Capture the cell that displays the provided text and extract its [x, y] central coordinate. 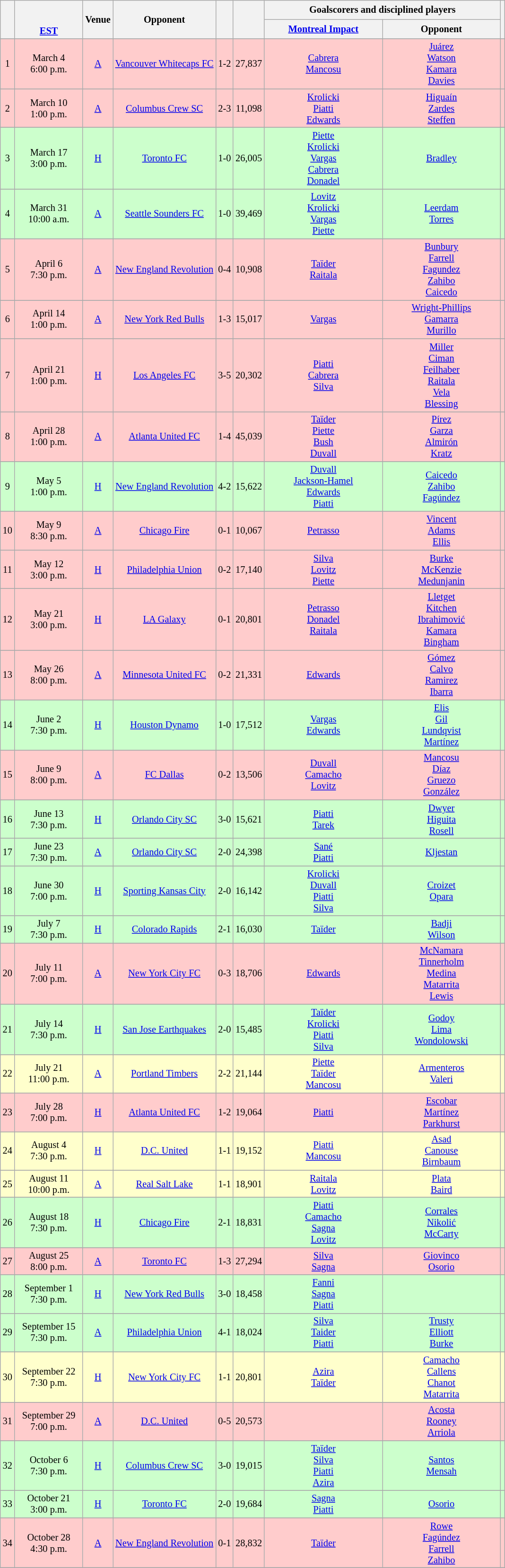
April 211:00 p.m. [49, 375]
Houston Dynamo [165, 725]
Krolicki Piatti Edwards [323, 108]
Taïder Krolicki Piatti Silva [323, 1029]
Gómez Calvo Ramirez Ibarra [442, 675]
10 [8, 531]
Los Angeles FC [165, 375]
9 [8, 486]
October 67:30 p.m. [49, 1465]
Sporting Kansas City [165, 891]
15,622 [249, 486]
Raitala Lovitz [323, 1184]
Higuaín Zardes Steffen [442, 108]
Leerdam Torres [442, 214]
10,908 [249, 270]
July 2111:00 p.m. [49, 1074]
Juárez Watson Kamara Davies [442, 64]
Wright-Phillips Gamarra Murillo [442, 319]
2-2 [224, 1074]
EST [49, 19]
Taïder Silva Piatti Azira [323, 1465]
September 17:30 p.m. [49, 1294]
Badji Wilson [442, 929]
Piatti [323, 1112]
26 [8, 1222]
Duvall Camacho Lovitz [323, 775]
May 268:00 p.m. [49, 675]
FC Dallas [165, 775]
Azira Taïder [323, 1377]
May 51:00 p.m. [49, 486]
Piatti Camacho Sagna Lovitz [323, 1222]
Giovinco Osorio [442, 1261]
Burke McKenzie Medunjanin [442, 569]
LA Galaxy [165, 619]
34 [8, 1543]
June 137:30 p.m. [49, 819]
Real Salt Lake [165, 1184]
Armenteros Valeri [442, 1074]
Silva Lovitz Piette [323, 569]
Elis Gil Lundqvist Martínez [442, 725]
July 77:30 p.m. [49, 929]
21,144 [249, 1074]
Lovitz Krolicki Vargas Piette [323, 214]
June 98:00 p.m. [49, 775]
7 [8, 375]
19,684 [249, 1504]
Rowe Fagúndez Farrell Zahibo [442, 1543]
13,506 [249, 775]
21 [8, 1029]
19,064 [249, 1112]
October 213:00 p.m. [49, 1504]
August 187:30 p.m. [49, 1222]
Sagna Piatti [323, 1504]
11,098 [249, 108]
16,142 [249, 891]
Vargas Edwards [323, 725]
Corrales Nikolić McCarty [442, 1222]
Osorio [442, 1504]
McNamara Tinnerholm Medina Matarrita Lewis [442, 973]
3 [8, 158]
Piette Taïder Mancosu [323, 1074]
September 157:30 p.m. [49, 1332]
23 [8, 1112]
Miller Ciman Feilhaber Raitala Vela Blessing [442, 375]
Caicedo Zahibo Fagúndez [442, 486]
April 281:00 p.m. [49, 437]
16,030 [249, 929]
18,706 [249, 973]
26,005 [249, 158]
18,458 [249, 1294]
19 [8, 929]
24,398 [249, 852]
25 [8, 1184]
39,469 [249, 214]
October 284:30 p.m. [49, 1543]
Vincent Adams Ellis [442, 531]
27,294 [249, 1261]
Godoy Lima Wondolowski [442, 1029]
15,485 [249, 1029]
3-5 [224, 375]
August 1110:00 p.m. [49, 1184]
4-1 [224, 1332]
September 297:00 p.m. [49, 1421]
Petrasso Donadel Raitala [323, 619]
Acosta Rooney Arriola [442, 1421]
Minnesota United FC [165, 675]
Vancouver Whitecaps FC [165, 64]
June 27:30 p.m. [49, 725]
19,015 [249, 1465]
Pírez Garza Almirón Kratz [442, 437]
March 173:00 p.m. [49, 158]
15,621 [249, 819]
Plata Baird [442, 1184]
Petrasso [323, 531]
Escobar Martínez Parkhurst [442, 1112]
Trusty Elliott Burke [442, 1332]
March 101:00 p.m. [49, 108]
San Jose Earthquakes [165, 1029]
Silva Sagna [323, 1261]
16 [8, 819]
15,017 [249, 319]
Lletget Kitchen Ibrahimović Kamara Bingham [442, 619]
1-4 [224, 437]
May 98:30 p.m. [49, 531]
5 [8, 270]
July 147:30 p.m. [49, 1029]
March 46:00 p.m. [49, 64]
Piette Krolicki Vargas Cabrera Donadel [323, 158]
July 287:00 p.m. [49, 1112]
Krolicki Duvall Piatti Silva [323, 891]
Seattle Sounders FC [165, 214]
17,512 [249, 725]
20,573 [249, 1421]
1 [8, 64]
19,152 [249, 1151]
20 [8, 973]
12 [8, 619]
August 258:00 p.m. [49, 1261]
15 [8, 775]
33 [8, 1504]
Montreal Impact [323, 29]
21,331 [249, 675]
April 141:00 p.m. [49, 319]
14 [8, 725]
0-4 [224, 270]
32 [8, 1465]
Piatti Cabrera Silva [323, 375]
August 47:30 p.m. [49, 1151]
Taïder Raitala [323, 270]
Portland Timbers [165, 1074]
Venue [97, 19]
Taïder Piette Bush Duvall [323, 437]
24 [8, 1151]
22 [8, 1074]
Croizet Opara [442, 891]
March 3110:00 a.m. [49, 214]
Fanni Sagna Piatti [323, 1294]
28 [8, 1294]
Camacho Callens Chanot Matarrita [442, 1377]
18,024 [249, 1332]
30 [8, 1377]
May 213:00 p.m. [49, 619]
31 [8, 1421]
18,901 [249, 1184]
17,140 [249, 569]
Bradley [442, 158]
Colorado Rapids [165, 929]
27,837 [249, 64]
May 123:00 p.m. [49, 569]
27 [8, 1261]
11 [8, 569]
29 [8, 1332]
Piatti Mancosu [323, 1151]
2 [8, 108]
4 [8, 214]
20,302 [249, 375]
Santos Mensah [442, 1465]
July 117:00 p.m. [49, 973]
8 [8, 437]
Duvall Jackson-Hamel Edwards Piatti [323, 486]
28,832 [249, 1543]
Sané Piatti [323, 852]
Vargas [323, 319]
13 [8, 675]
Goalscorers and disciplined players [382, 9]
Dwyer Higuita Rosell [442, 819]
Mancosu Díaz Gruezo González [442, 775]
June 237:30 p.m. [49, 852]
6 [8, 319]
Piatti Tarek [323, 819]
September 227:30 p.m. [49, 1377]
2-3 [224, 108]
June 307:00 p.m. [49, 891]
0-5 [224, 1421]
Asad Canouse Birnbaum [442, 1151]
Silva Taider Piatti [323, 1332]
10,067 [249, 531]
Bunbury Farrell Fagundez Zahibo Caicedo [442, 270]
Cabrera Mancosu [323, 64]
4-2 [224, 486]
April 67:30 p.m. [49, 270]
0-3 [224, 973]
Kljestan [442, 852]
45,039 [249, 437]
18,831 [249, 1222]
17 [8, 852]
18 [8, 891]
